Find where the given text appears and provide that cell's center as (x, y) coordinate. 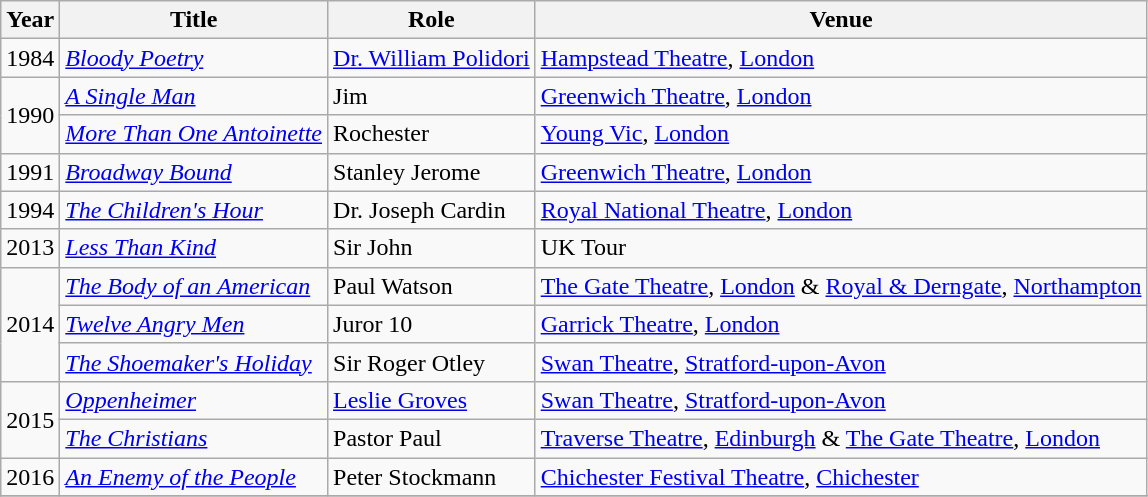
Less Than Kind (194, 248)
Venue (841, 20)
1990 (30, 115)
Twelve Angry Men (194, 324)
Dr. Joseph Cardin (432, 210)
Oppenheimer (194, 400)
2014 (30, 324)
1994 (30, 210)
2016 (30, 477)
UK Tour (841, 248)
2013 (30, 248)
Sir Roger Otley (432, 362)
Peter Stockmann (432, 477)
Broadway Bound (194, 172)
Leslie Groves (432, 400)
Paul Watson (432, 286)
Juror 10 (432, 324)
Royal National Theatre, London (841, 210)
Jim (432, 96)
Dr. William Polidori (432, 58)
Bloody Poetry (194, 58)
2015 (30, 419)
Year (30, 20)
Stanley Jerome (432, 172)
Sir John (432, 248)
Garrick Theatre, London (841, 324)
The Gate Theatre, London & Royal & Derngate, Northampton (841, 286)
Rochester (432, 134)
Pastor Paul (432, 438)
The Body of an American (194, 286)
Title (194, 20)
More Than One Antoinette (194, 134)
1991 (30, 172)
An Enemy of the People (194, 477)
The Christians (194, 438)
The Shoemaker's Holiday (194, 362)
1984 (30, 58)
A Single Man (194, 96)
The Children's Hour (194, 210)
Hampstead Theatre, London (841, 58)
Chichester Festival Theatre, Chichester (841, 477)
Role (432, 20)
Traverse Theatre, Edinburgh & The Gate Theatre, London (841, 438)
Young Vic, London (841, 134)
